Output the [x, y] coordinate of the center of the cell containing the given text.  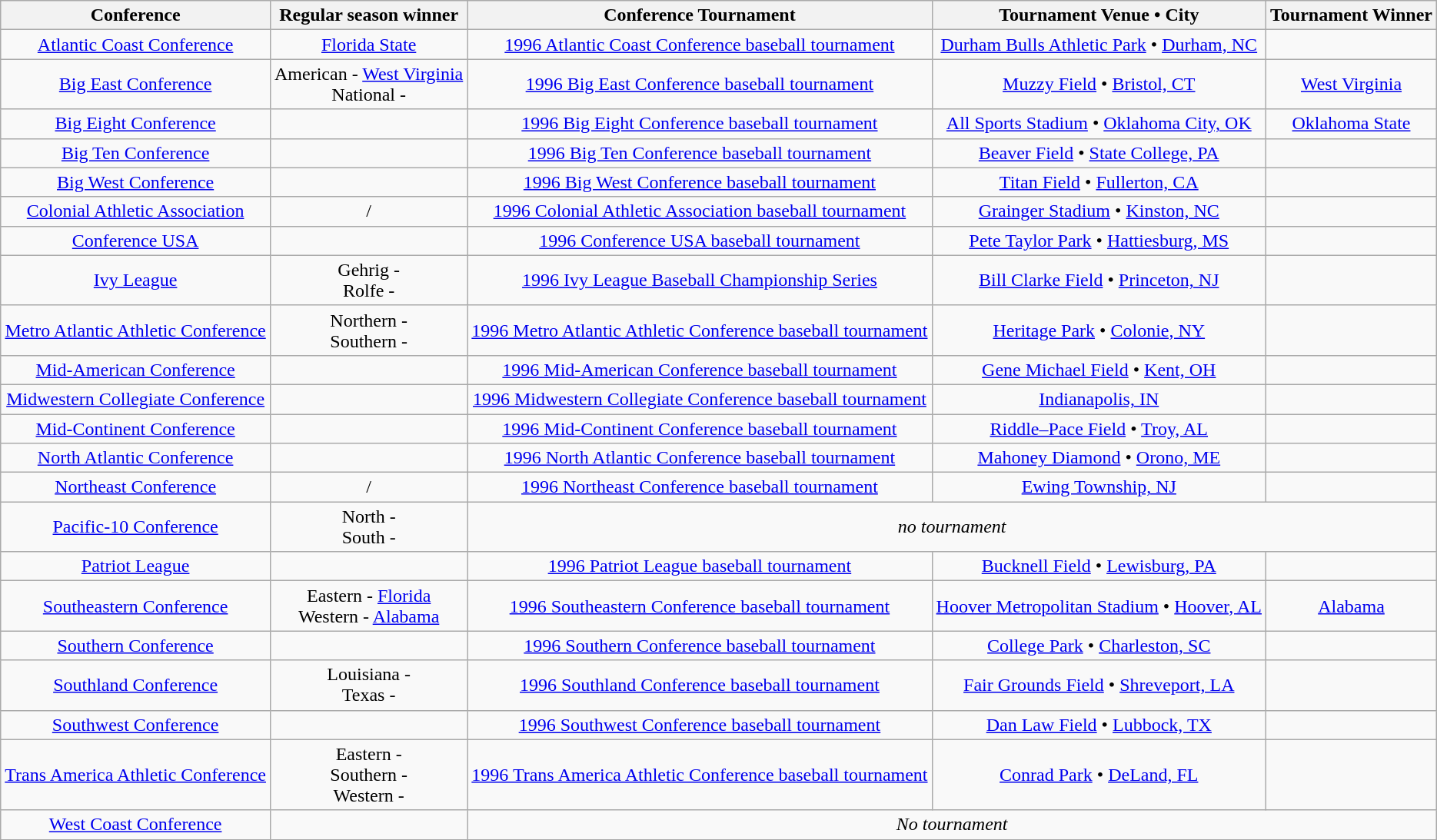
Bucknell Field • Lewisburg, PA [1099, 566]
Indianapolis, IN [1099, 399]
Northern - Southern - [368, 330]
Eastern - FloridaWestern - Alabama [368, 606]
Riddle–Pace Field • Troy, AL [1099, 428]
Southern Conference [135, 646]
1996 Mid-American Conference baseball tournament [700, 370]
Atlantic Coast Conference [135, 45]
Midwestern Collegiate Conference [135, 399]
West Coast Conference [135, 825]
Patriot League [135, 566]
Big East Conference [135, 85]
Pacific-10 Conference [135, 527]
Southland Conference [135, 686]
1996 Big Ten Conference baseball tournament [700, 153]
1996 Big East Conference baseball tournament [700, 85]
Northeast Conference [135, 487]
Louisiana - Texas - [368, 686]
1996 Mid-Continent Conference baseball tournament [700, 428]
Hoover Metropolitan Stadium • Hoover, AL [1099, 606]
Mahoney Diamond • Orono, ME [1099, 458]
1996 Southland Conference baseball tournament [700, 686]
1996 Trans America Athletic Conference baseball tournament [700, 775]
Eastern - Southern - Western - [368, 775]
Mid-American Conference [135, 370]
1996 Southeastern Conference baseball tournament [700, 606]
1996 North Atlantic Conference baseball tournament [700, 458]
1996 Southwest Conference baseball tournament [700, 725]
Ivy League [135, 280]
Oklahoma State [1352, 124]
Southeastern Conference [135, 606]
1996 Colonial Athletic Association baseball tournament [700, 211]
Beaver Field • State College, PA [1099, 153]
Durham Bulls Athletic Park • Durham, NC [1099, 45]
Big Ten Conference [135, 153]
1996 Big Eight Conference baseball tournament [700, 124]
1996 Metro Atlantic Athletic Conference baseball tournament [700, 330]
1996 Conference USA baseball tournament [700, 241]
Muzzy Field • Bristol, CT [1099, 85]
North Atlantic Conference [135, 458]
1996 Patriot League baseball tournament [700, 566]
Regular season winner [368, 15]
No tournament [952, 825]
Dan Law Field • Lubbock, TX [1099, 725]
Conference USA [135, 241]
Fair Grounds Field • Shreveport, LA [1099, 686]
no tournament [952, 527]
Bill Clarke Field • Princeton, NJ [1099, 280]
Grainger Stadium • Kinston, NC [1099, 211]
Mid-Continent Conference [135, 428]
1996 Northeast Conference baseball tournament [700, 487]
1996 Southern Conference baseball tournament [700, 646]
Heritage Park • Colonie, NY [1099, 330]
American - West VirginiaNational - [368, 85]
1996 Big West Conference baseball tournament [700, 182]
Tournament Venue • City [1099, 15]
Gehrig - Rolfe - [368, 280]
Trans America Athletic Conference [135, 775]
Ewing Township, NJ [1099, 487]
All Sports Stadium • Oklahoma City, OK [1099, 124]
Gene Michael Field • Kent, OH [1099, 370]
Titan Field • Fullerton, CA [1099, 182]
Conference [135, 15]
Pete Taylor Park • Hattiesburg, MS [1099, 241]
Conrad Park • DeLand, FL [1099, 775]
1996 Ivy League Baseball Championship Series [700, 280]
Alabama [1352, 606]
North - South - [368, 527]
Big West Conference [135, 182]
Metro Atlantic Athletic Conference [135, 330]
1996 Midwestern Collegiate Conference baseball tournament [700, 399]
Tournament Winner [1352, 15]
Conference Tournament [700, 15]
College Park • Charleston, SC [1099, 646]
Colonial Athletic Association [135, 211]
Florida State [368, 45]
1996 Atlantic Coast Conference baseball tournament [700, 45]
West Virginia [1352, 85]
Big Eight Conference [135, 124]
Southwest Conference [135, 725]
